Return (X, Y) of the center of cell containing provided text 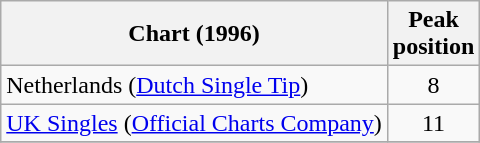
Peakposition (433, 34)
UK Singles (Official Charts Company) (194, 123)
8 (433, 85)
Chart (1996) (194, 34)
11 (433, 123)
Netherlands (Dutch Single Tip) (194, 85)
